Locate the cell with the specified text and output its (x, y) center coordinate. 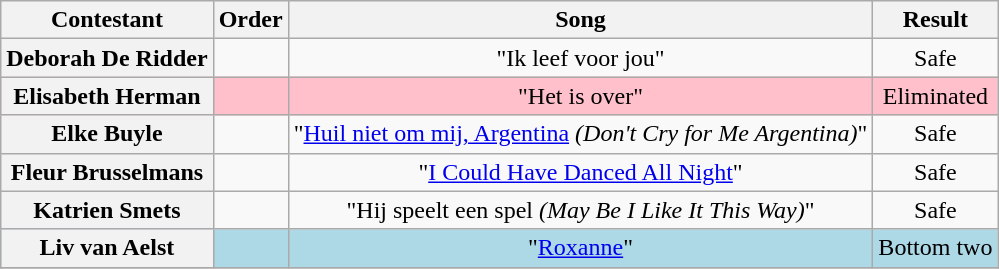
Katrien Smets (107, 210)
"I Could Have Danced All Night" (580, 172)
Fleur Brusselmans (107, 172)
Song (580, 20)
"Huil niet om mij, Argentina (Don't Cry for Me Argentina)" (580, 134)
Elke Buyle (107, 134)
Result (936, 20)
Liv van Aelst (107, 248)
"Hij speelt een spel (May Be I Like It This Way)" (580, 210)
"Ik leef voor jou" (580, 58)
Deborah De Ridder (107, 58)
Eliminated (936, 96)
Order (250, 20)
Elisabeth Herman (107, 96)
"Roxanne" (580, 248)
Bottom two (936, 248)
"Het is over" (580, 96)
Contestant (107, 20)
